Capture the cell that displays the provided text and extract its [x, y] central coordinate. 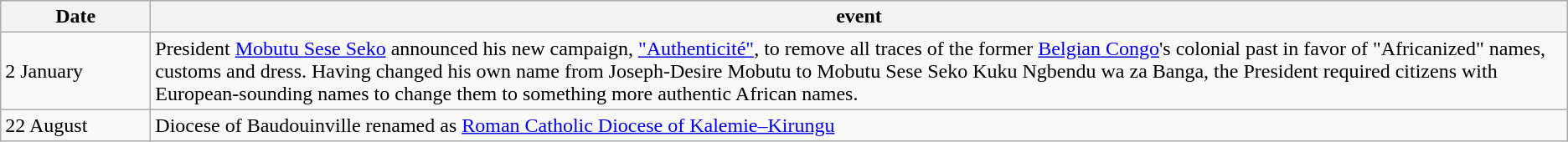
2 January [75, 71]
Date [75, 17]
22 August [75, 125]
event [859, 17]
Diocese of Baudouinville renamed as Roman Catholic Diocese of Kalemie–Kirungu [859, 125]
